Determine the (x, y) coordinate at the center of the cell enclosing the given text.  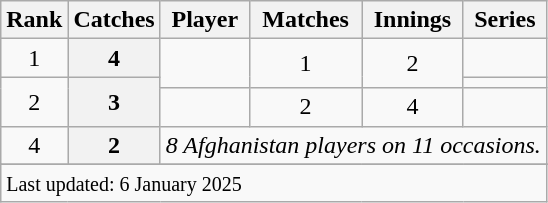
Series (504, 20)
Last updated: 6 January 2025 (274, 183)
Matches (305, 20)
8 Afghanistan players on 11 occasions. (353, 145)
Rank (34, 20)
Innings (413, 20)
3 (114, 102)
Player (204, 20)
Catches (114, 20)
